From the cell containing the given text, extract its center point as [x, y] coordinate. 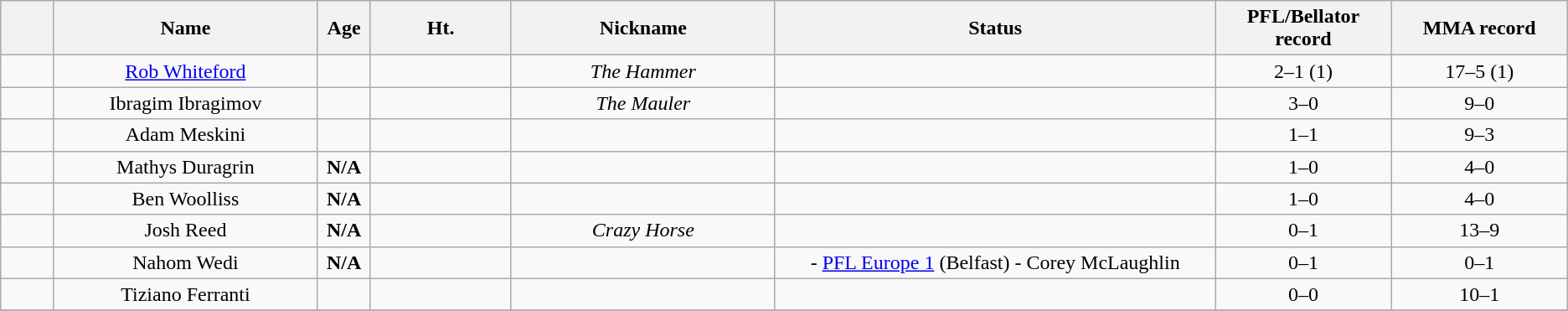
1–1 [1303, 135]
Nickname [643, 29]
Ht. [441, 29]
Ben Woolliss [186, 199]
2–1 (1) [1303, 71]
The Mauler [643, 103]
Mathys Duragrin [186, 167]
Tiziano Ferranti [186, 294]
3–0 [1303, 103]
- PFL Europe 1 (Belfast) - Corey McLaughlin [995, 262]
Josh Reed [186, 231]
The Hammer [643, 71]
Age [343, 29]
9–0 [1479, 103]
Status [995, 29]
Crazy Horse [643, 231]
Rob Whiteford [186, 71]
17–5 (1) [1479, 71]
10–1 [1479, 294]
Ibragim Ibragimov [186, 103]
MMA record [1479, 29]
Adam Meskini [186, 135]
Nahom Wedi [186, 262]
13–9 [1479, 231]
Name [186, 29]
0–0 [1303, 294]
PFL/Bellator record [1303, 29]
9–3 [1479, 135]
